Output the (X, Y) coordinate of the center of the cell containing the given text.  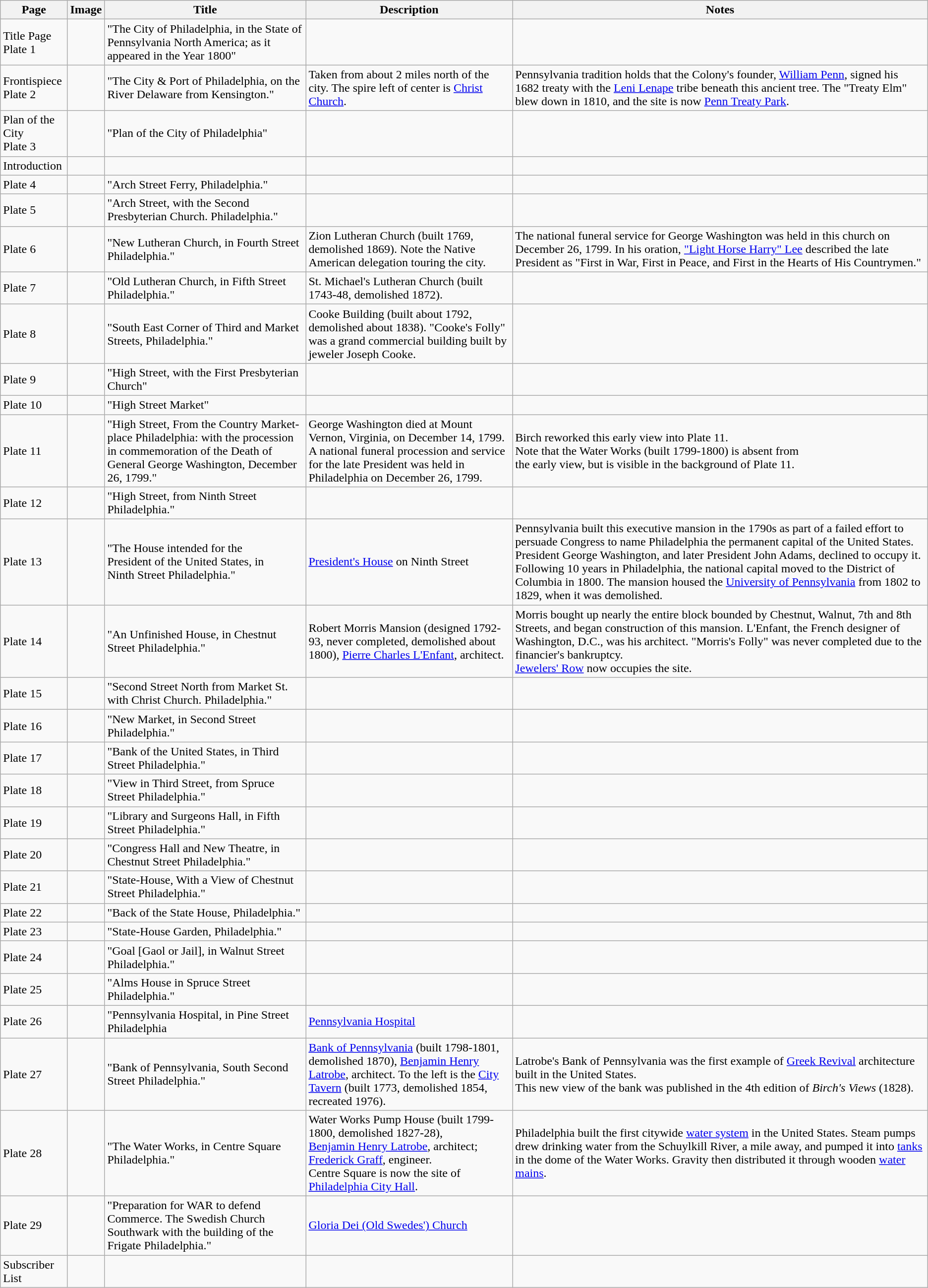
FrontispiecePlate 2 (34, 88)
Robert Morris Mansion (designed 1792-93, never completed, demolished about 1800), Pierre Charles L'Enfant, architect. (409, 641)
Plate 28 (34, 1154)
President's House on Ninth Street (409, 562)
Plate 20 (34, 855)
Page (34, 10)
"Preparation for WAR to defend Commerce. The Swedish Church Southwark with the building of the Frigate Philadelphia." (205, 1226)
Plate 13 (34, 562)
Introduction (34, 166)
"South East Corner of Third and Market Streets, Philadelphia." (205, 333)
"Old Lutheran Church, in Fifth Street Philadelphia." (205, 288)
Plate 19 (34, 822)
Plate 16 (34, 726)
Plate 21 (34, 887)
Taken from about 2 miles north of the city. The spire left of center is Christ Church. (409, 88)
Plate 11 (34, 451)
St. Michael's Lutheran Church (built 1743-48, demolished 1872). (409, 288)
Plate 6 (34, 249)
"View in Third Street, from Spruce Street Philadelphia." (205, 791)
Description (409, 10)
"The House intended for thePresident of the United States, inNinth Street Philadelphia." (205, 562)
Cooke Building (built about 1792, demolished about 1838). "Cooke's Folly" was a grand commercial building built by jeweler Joseph Cooke. (409, 333)
Plate 29 (34, 1226)
"Arch Street Ferry, Philadelphia." (205, 184)
Plate 9 (34, 379)
"An Unfinished House, in Chestnut Street Philadelphia." (205, 641)
"High Street, with the First Presbyterian Church" (205, 379)
Plate 26 (34, 1022)
"New Market, in Second Street Philadelphia." (205, 726)
"Congress Hall and New Theatre, in Chestnut Street Philadelphia." (205, 855)
"Library and Surgeons Hall, in Fifth Street Philadelphia." (205, 822)
Plate 18 (34, 791)
"Pennsylvania Hospital, in Pine Street Philadelphia (205, 1022)
Zion Lutheran Church (built 1769, demolished 1869). Note the Native American delegation touring the city. (409, 249)
"Alms House in Spruce Street Philadelphia." (205, 989)
Plate 12 (34, 503)
"State-House, With a View of Chestnut Street Philadelphia." (205, 887)
"High Street, from Ninth Street Philadelphia." (205, 503)
"Bank of Pennsylvania, South Second Street Philadelphia." (205, 1074)
Plate 4 (34, 184)
"State-House Garden, Philadelphia." (205, 931)
Pennsylvania Hospital (409, 1022)
Image (86, 10)
"The City & Port of Philadelphia, on the River Delaware from Kensington." (205, 88)
Plate 23 (34, 931)
Plate 15 (34, 693)
"Second Street North from Market St.with Christ Church. Philadelphia." (205, 693)
Title (205, 10)
Gloria Dei (Old Swedes') Church (409, 1226)
"Goal [Gaol or Jail], in Walnut Street Philadelphia." (205, 957)
Plate 5 (34, 210)
Plate 10 (34, 405)
Plate 22 (34, 913)
"New Lutheran Church, in Fourth Street Philadelphia." (205, 249)
"High Street Market" (205, 405)
Plan of the CityPlate 3 (34, 133)
Plate 27 (34, 1074)
Plate 17 (34, 758)
Plate 7 (34, 288)
Plate 24 (34, 957)
Subscriber List (34, 1272)
"Back of the State House, Philadelphia." (205, 913)
"Arch Street, with the Second Presbyterian Church. Philadelphia." (205, 210)
"Plan of the City of Philadelphia" (205, 133)
"The Water Works, in Centre Square Philadelphia." (205, 1154)
"The City of Philadelphia, in the State of Pennsylvania North America; as it appeared in the Year 1800" (205, 42)
Plate 25 (34, 989)
Title PagePlate 1 (34, 42)
Plate 8 (34, 333)
Plate 14 (34, 641)
Notes (720, 10)
"Bank of the United States, in Third Street Philadelphia." (205, 758)
